Detect which cell encompasses the target text, then output its (x, y) center coordinate. 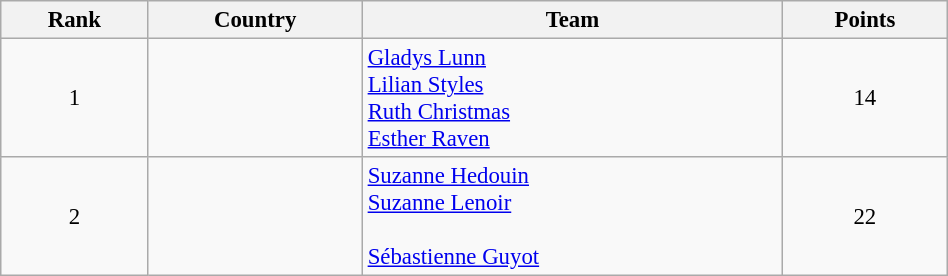
14 (866, 98)
Country (255, 20)
Points (866, 20)
Suzanne HedouinSuzanne LenoirSébastienne Guyot (572, 216)
Rank (74, 20)
22 (866, 216)
1 (74, 98)
Team (572, 20)
Gladys LunnLilian StylesRuth ChristmasEsther Raven (572, 98)
2 (74, 216)
